Provide the [x, y] coordinate of the cell's center where the given text is located.  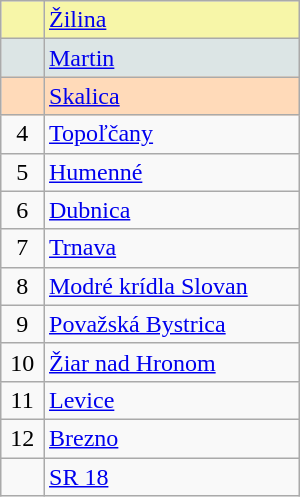
Martin [172, 58]
Považská Bystrica [172, 324]
5 [22, 172]
Žilina [172, 20]
8 [22, 286]
9 [22, 324]
Humenné [172, 172]
7 [22, 248]
SR 18 [172, 477]
Modré krídla Slovan [172, 286]
4 [22, 134]
Topoľčany [172, 134]
12 [22, 438]
11 [22, 400]
Žiar nad Hronom [172, 362]
10 [22, 362]
Skalica [172, 96]
Trnava [172, 248]
6 [22, 210]
Dubnica [172, 210]
Levice [172, 400]
Brezno [172, 438]
